Find where the given text appears and provide that cell's center as (X, Y) coordinate. 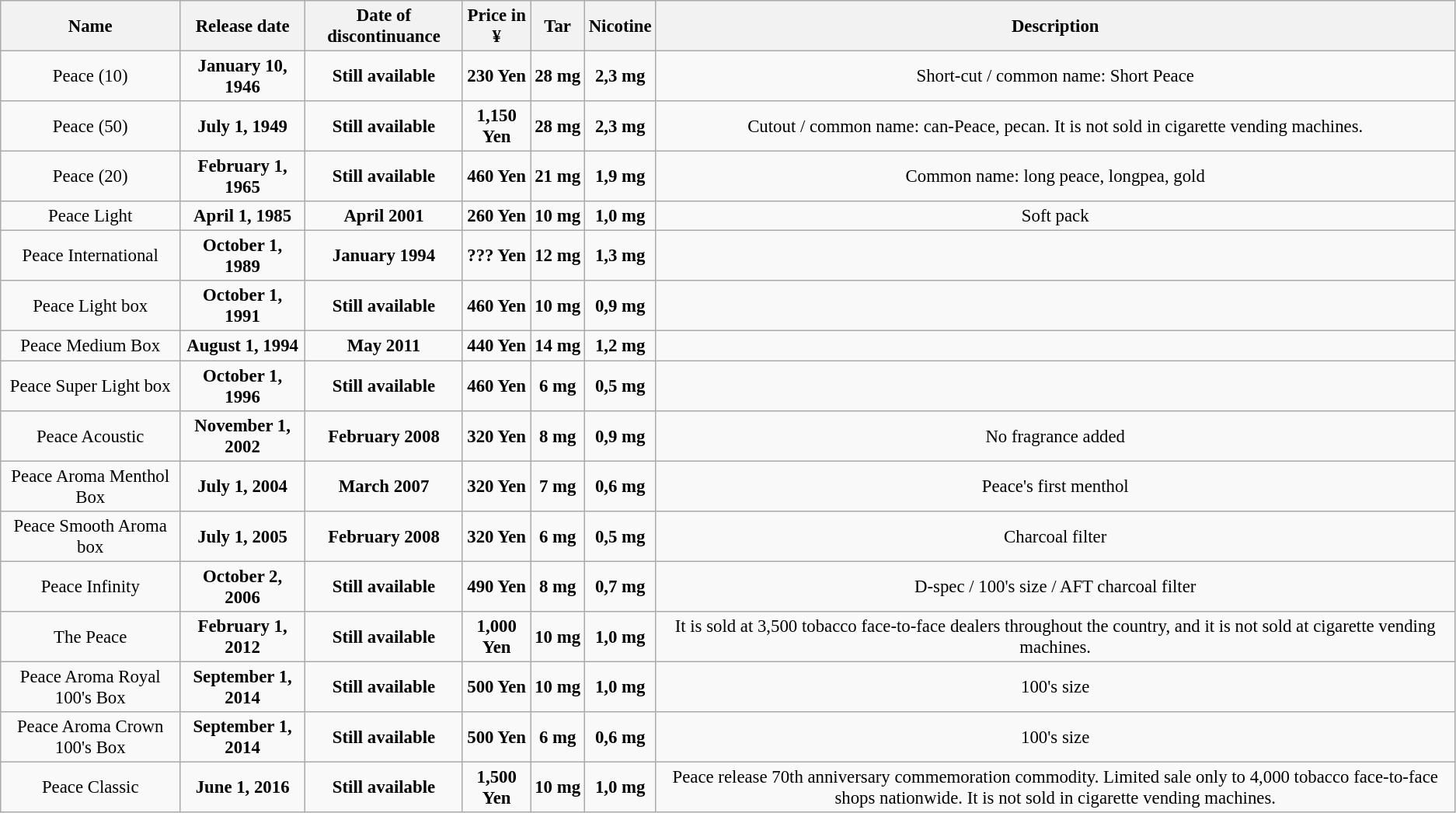
Peace (50) (90, 126)
21 mg (558, 177)
Nicotine (620, 26)
Peace Smooth Aroma box (90, 536)
Peace Aroma Menthol Box (90, 487)
January 1994 (384, 256)
June 1, 2016 (242, 787)
Peace Aroma Royal 100's Box (90, 687)
1,3 mg (620, 256)
Name (90, 26)
February 1, 2012 (242, 637)
7 mg (558, 487)
Peace Light box (90, 306)
October 1, 1996 (242, 386)
Description (1055, 26)
October 1, 1989 (242, 256)
February 1, 1965 (242, 177)
Peace's first menthol (1055, 487)
January 10, 1946 (242, 76)
12 mg (558, 256)
1,150 Yen (496, 126)
260 Yen (496, 216)
D-spec / 100's size / AFT charcoal filter (1055, 586)
November 1, 2002 (242, 435)
Soft pack (1055, 216)
Tar (558, 26)
0,7 mg (620, 586)
Cutout / common name: can-Peace, pecan. It is not sold in cigarette vending machines. (1055, 126)
Peace Super Light box (90, 386)
490 Yen (496, 586)
July 1, 2004 (242, 487)
May 2011 (384, 346)
Peace Infinity (90, 586)
July 1, 2005 (242, 536)
Peace (20) (90, 177)
Peace International (90, 256)
April 1, 1985 (242, 216)
The Peace (90, 637)
Short-cut / common name: Short Peace (1055, 76)
1,000 Yen (496, 637)
1,2 mg (620, 346)
230 Yen (496, 76)
1,500 Yen (496, 787)
1,9 mg (620, 177)
March 2007 (384, 487)
Charcoal filter (1055, 536)
April 2001 (384, 216)
Peace Acoustic (90, 435)
Date of discontinuance (384, 26)
July 1, 1949 (242, 126)
It is sold at 3,500 tobacco face-to-face dealers throughout the country, and it is not sold at cigarette vending machines. (1055, 637)
Peace Medium Box (90, 346)
Peace Aroma Crown 100's Box (90, 737)
October 1, 1991 (242, 306)
No fragrance added (1055, 435)
14 mg (558, 346)
440 Yen (496, 346)
??? Yen (496, 256)
Peace Light (90, 216)
Peace Classic (90, 787)
August 1, 1994 (242, 346)
October 2, 2006 (242, 586)
Price in ¥ (496, 26)
Release date (242, 26)
Common name: long peace, longpea, gold (1055, 177)
Peace (10) (90, 76)
